Extract the [X, Y] coordinate from the center of the cell holding the provided text.  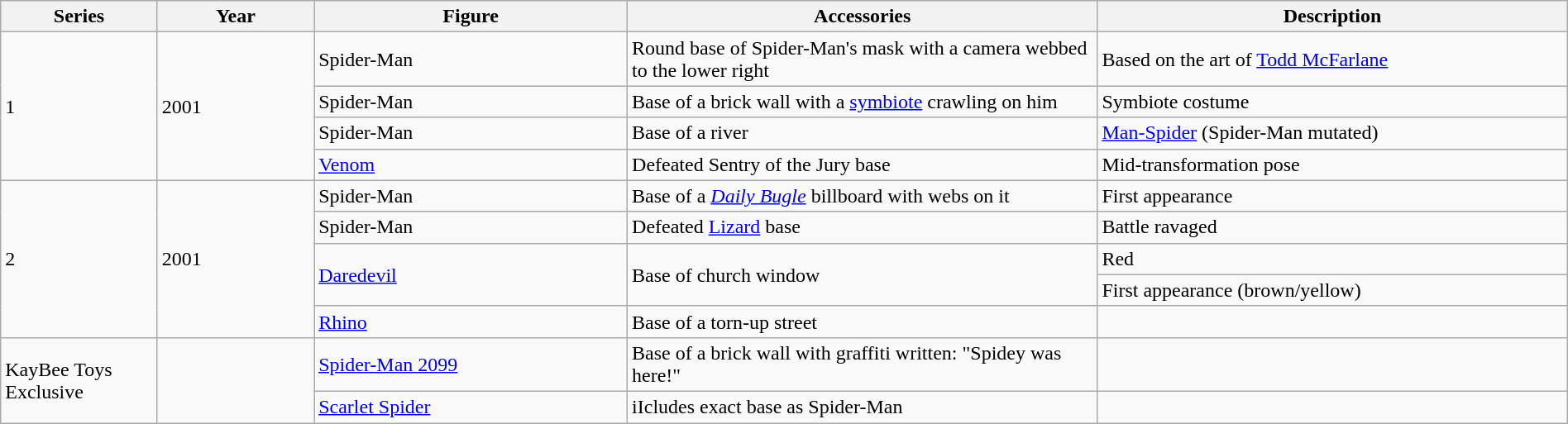
Base of a brick wall with graffiti written: "Spidey was here!" [863, 364]
Red [1332, 259]
Mid-transformation pose [1332, 164]
Defeated Lizard base [863, 227]
Daredevil [471, 274]
Round base of Spider-Man's mask with a camera webbed to the lower right [863, 60]
Scarlet Spider [471, 407]
Base of a torn-up street [863, 322]
Base of a brick wall with a symbiote crawling on him [863, 102]
Base of a Daily Bugle billboard with webs on it [863, 196]
Series [79, 17]
Base of church window [863, 274]
Battle ravaged [1332, 227]
Based on the art of Todd McFarlane [1332, 60]
Accessories [863, 17]
Man-Spider (Spider-Man mutated) [1332, 133]
Defeated Sentry of the Jury base [863, 164]
iIcludes exact base as Spider-Man [863, 407]
Year [235, 17]
Symbiote costume [1332, 102]
Venom [471, 164]
1 [79, 106]
Rhino [471, 322]
Description [1332, 17]
Base of a river [863, 133]
2 [79, 259]
Spider-Man 2099 [471, 364]
First appearance [1332, 196]
KayBee Toys Exclusive [79, 380]
Figure [471, 17]
First appearance (brown/yellow) [1332, 290]
